Find where the given text appears and provide that cell's center as (x, y) coordinate. 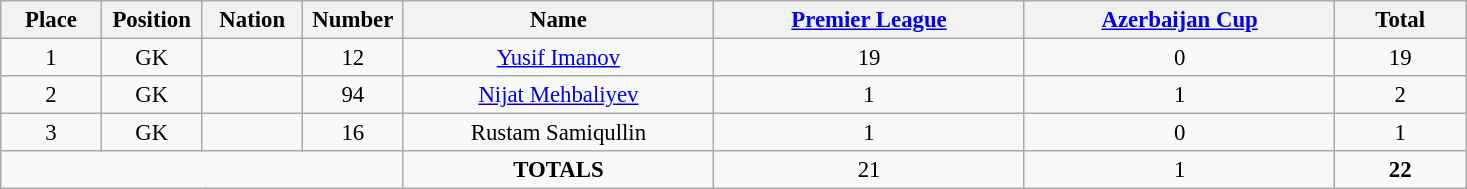
3 (52, 133)
Yusif Imanov (558, 58)
Rustam Samiqullin (558, 133)
21 (870, 170)
Premier League (870, 20)
Nijat Mehbaliyev (558, 95)
12 (354, 58)
94 (354, 95)
Position (152, 20)
Name (558, 20)
Azerbaijan Cup (1180, 20)
Number (354, 20)
22 (1400, 170)
Nation (252, 20)
TOTALS (558, 170)
16 (354, 133)
Place (52, 20)
Total (1400, 20)
